Pinpoint the cell where the given text exists, returning its (X, Y) midpoint coordinate. 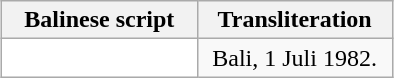
Bali, 1 Juli 1982. (294, 58)
Balinese script (100, 20)
Transliteration (294, 20)
